Identify which cell holds the provided text, then report its [x, y] central coordinate. 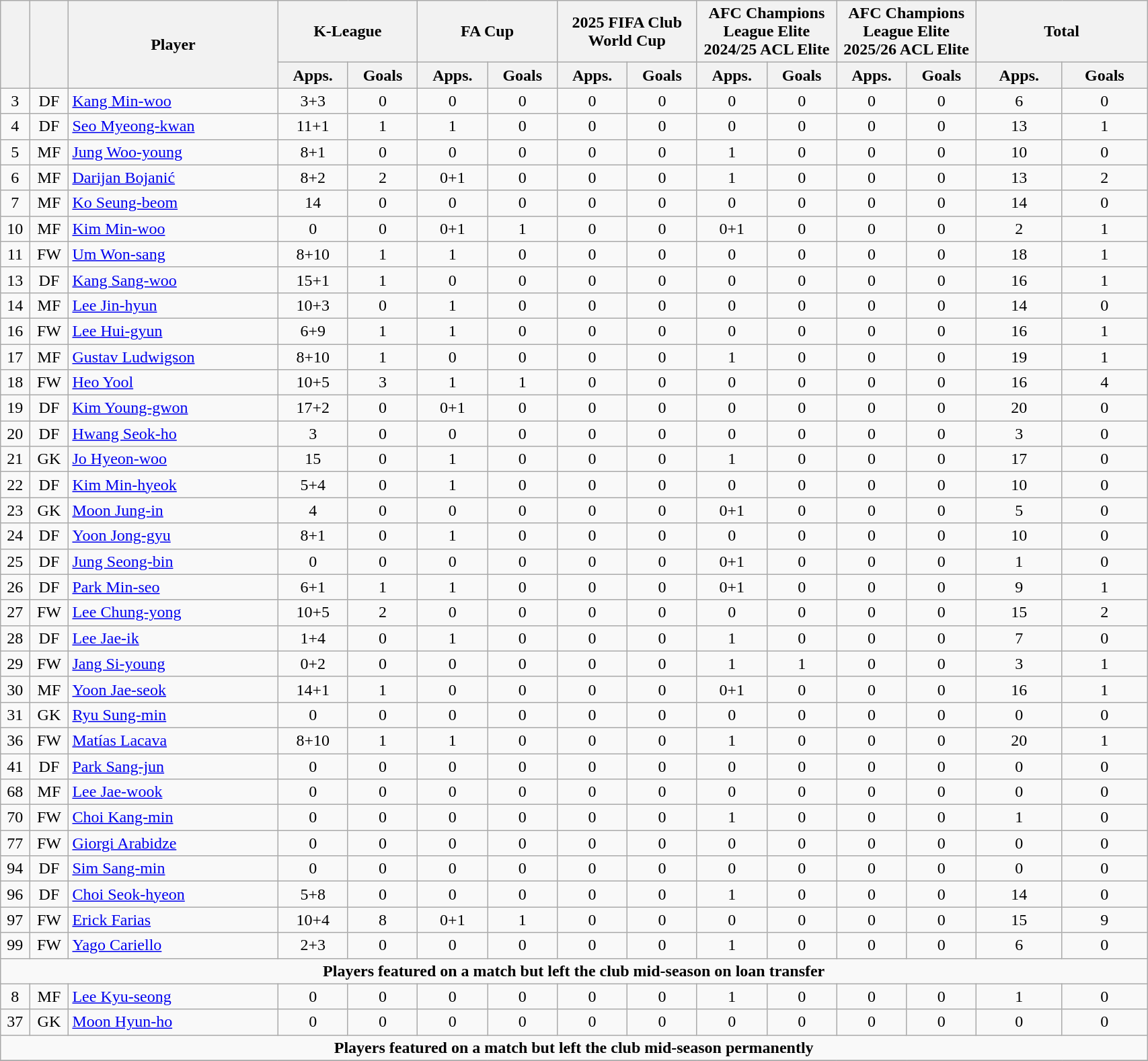
Jang Si-young [174, 664]
31 [15, 715]
29 [15, 664]
Players featured on a match but left the club mid-season permanently [574, 1048]
Heo Yool [174, 383]
Choi Seok-hyeon [174, 894]
Players featured on a match but left the club mid-season on loan transfer [574, 971]
37 [15, 1022]
Lee Jin-hyun [174, 305]
36 [15, 740]
70 [15, 818]
Kim Min-woo [174, 229]
FA Cup [488, 32]
Erick Farias [174, 920]
Lee Jae-wook [174, 792]
11+1 [313, 126]
Total [1062, 32]
Ryu Sung-min [174, 715]
10+3 [313, 305]
11 [15, 254]
41 [15, 766]
Moon Jung-in [174, 510]
8+2 [313, 178]
Jung Woo-young [174, 152]
6+1 [313, 587]
25 [15, 561]
15+1 [313, 280]
99 [15, 945]
Yoon Jong-gyu [174, 536]
77 [15, 843]
68 [15, 792]
21 [15, 459]
94 [15, 869]
Jo Hyeon-woo [174, 459]
Yago Cariello [174, 945]
Hwang Seok-ho [174, 434]
3+3 [313, 101]
22 [15, 485]
28 [15, 638]
26 [15, 587]
1+4 [313, 638]
Yoon Jae-seok [174, 689]
6+9 [313, 331]
2025 FIFA Club World Cup [627, 32]
Player [174, 44]
Moon Hyun-ho [174, 1022]
5+4 [313, 485]
24 [15, 536]
2+3 [313, 945]
Lee Kyu-seong [174, 996]
23 [15, 510]
Choi Kang-min [174, 818]
Gustav Ludwigson [174, 357]
Sim Sang-min [174, 869]
Matías Lacava [174, 740]
96 [15, 894]
17+2 [313, 408]
Kang Min-woo [174, 101]
27 [15, 613]
Lee Hui-gyun [174, 331]
30 [15, 689]
AFC Champions League Elite 2025/26 ACL Elite [907, 32]
Giorgi Arabidze [174, 843]
Lee Chung-yong [174, 613]
5+8 [313, 894]
14+1 [313, 689]
Kim Min-hyeok [174, 485]
Kang Sang-woo [174, 280]
10+4 [313, 920]
Park Min-seo [174, 587]
Park Sang-jun [174, 766]
Darijan Bojanić [174, 178]
K-League [348, 32]
AFC Champions League Elite 2024/25 ACL Elite [767, 32]
Jung Seong-bin [174, 561]
97 [15, 920]
Kim Young-gwon [174, 408]
Lee Jae-ik [174, 638]
Um Won-sang [174, 254]
Ko Seung-beom [174, 203]
Seo Myeong-kwan [174, 126]
0+2 [313, 664]
